Return the (x, y) coordinate for the center point of the cell that contains the specified text.  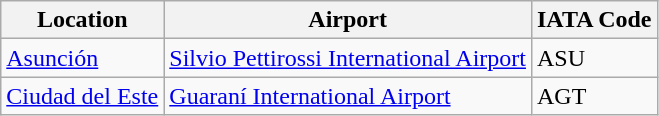
IATA Code (594, 20)
ASU (594, 58)
Asunción (82, 58)
Guaraní International Airport (348, 96)
Airport (348, 20)
Ciudad del Este (82, 96)
Silvio Pettirossi International Airport (348, 58)
Location (82, 20)
AGT (594, 96)
